Pinpoint the cell where the given text exists, returning its (x, y) midpoint coordinate. 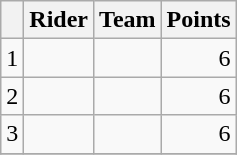
Rider (59, 20)
Points (198, 20)
1 (12, 58)
Team (128, 20)
2 (12, 96)
3 (12, 134)
